Output the [X, Y] coordinate of the center of the cell containing the given text.  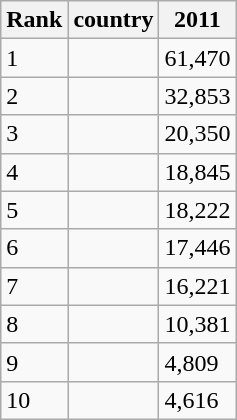
2 [34, 96]
61,470 [198, 58]
2011 [198, 20]
4,809 [198, 362]
20,350 [198, 134]
5 [34, 210]
8 [34, 324]
17,446 [198, 248]
6 [34, 248]
16,221 [198, 286]
country [114, 20]
18,222 [198, 210]
32,853 [198, 96]
1 [34, 58]
7 [34, 286]
18,845 [198, 172]
4 [34, 172]
Rank [34, 20]
10 [34, 400]
3 [34, 134]
10,381 [198, 324]
4,616 [198, 400]
9 [34, 362]
